Return [x, y] of the center of cell containing provided text 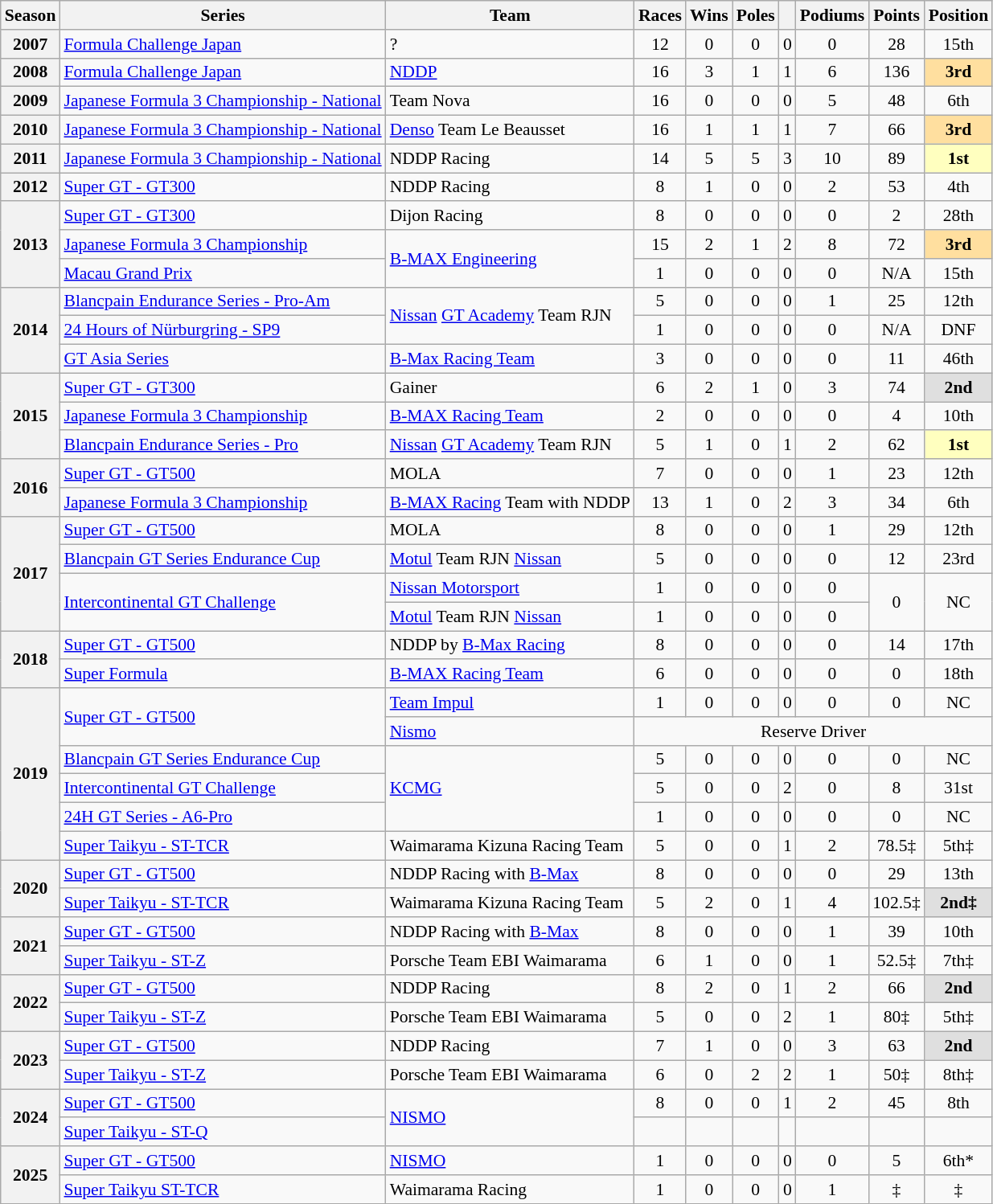
Team Nova [510, 101]
48 [896, 101]
11 [896, 359]
31st [958, 788]
2019 [31, 774]
2025 [31, 1175]
34 [896, 502]
17th [958, 645]
13 [660, 502]
Points [896, 15]
GT Asia Series [222, 359]
Team Impul [510, 702]
23rd [958, 559]
NDDP by B-Max Racing [510, 645]
Position [958, 15]
B-Max Racing Team [510, 359]
Dijon Racing [510, 216]
53 [896, 187]
72 [896, 244]
Blancpain Endurance Series - Pro [222, 445]
28 [896, 44]
2016 [31, 487]
2017 [31, 573]
136 [896, 72]
Season [31, 15]
Super Taikyu ST-TCR [222, 1190]
2011 [31, 158]
2008 [31, 72]
2020 [31, 889]
62 [896, 445]
2nd‡ [958, 903]
52.5‡ [896, 960]
KCMG [510, 788]
8th [958, 1104]
Nissan Motorsport [510, 588]
NDDP [510, 72]
2024 [31, 1117]
Super Formula [222, 674]
78.5‡ [896, 846]
Gainer [510, 387]
2018 [31, 659]
2023 [31, 1061]
89 [896, 158]
18th [958, 674]
24H GT Series - A6-Pro [222, 817]
Races [660, 15]
6th* [958, 1161]
? [510, 44]
4th [958, 187]
45 [896, 1104]
23 [896, 473]
13th [958, 874]
50‡ [896, 1075]
2022 [31, 1003]
74 [896, 387]
7th‡ [958, 960]
B-MAX Engineering [510, 259]
2014 [31, 330]
63 [896, 1046]
80‡ [896, 1018]
Denso Team Le Beausset [510, 130]
Poles [756, 15]
2009 [31, 101]
8th‡ [958, 1075]
Podiums [833, 15]
Nismo [510, 731]
2007 [31, 44]
Waimarama Racing [510, 1190]
Macau Grand Prix [222, 273]
2013 [31, 244]
39 [896, 932]
2012 [31, 187]
25 [896, 301]
28th [958, 216]
Series [222, 15]
Team [510, 15]
15 [660, 244]
2010 [31, 130]
Blancpain Endurance Series - Pro-Am [222, 301]
2021 [31, 945]
10 [833, 158]
24 Hours of Nürburgring - SP9 [222, 330]
Wins [709, 15]
102.5‡ [896, 903]
B-MAX Racing Team with NDDP [510, 502]
DNF [958, 330]
46th [958, 359]
Super Taikyu - ST-Q [222, 1132]
Reserve Driver [814, 731]
2015 [31, 416]
